Pinpoint the cell where the given text exists, returning its (x, y) midpoint coordinate. 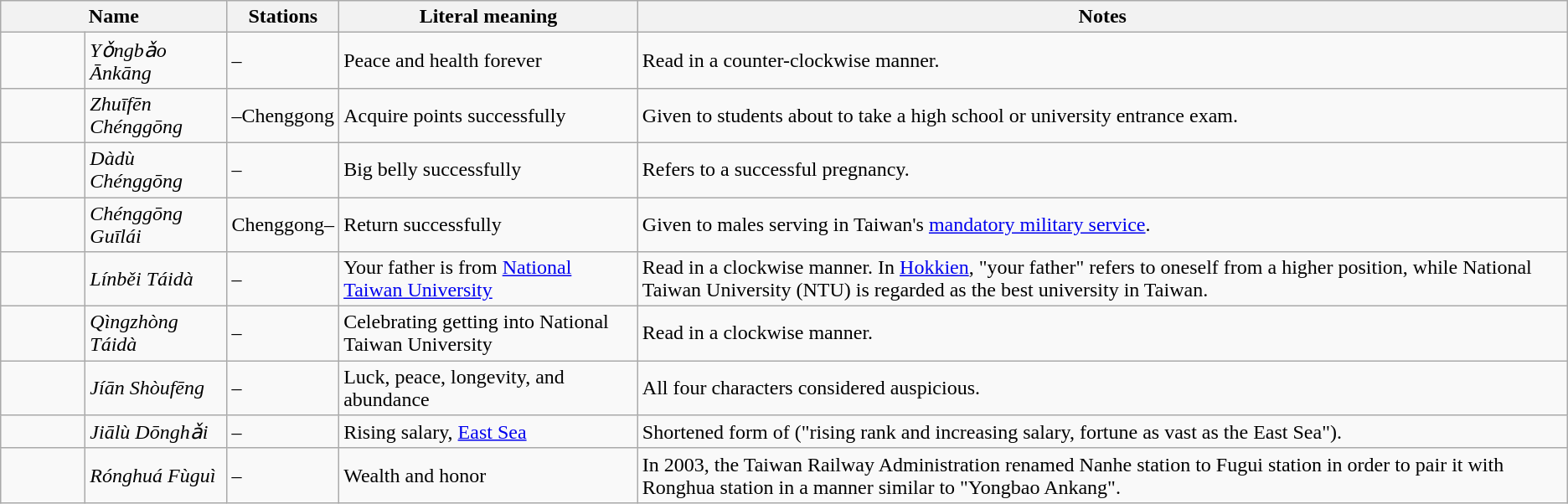
Rising salary, East Sea (489, 432)
Read in a counter-clockwise manner. (1102, 60)
Name (114, 17)
Stations (283, 17)
Chenggong– (283, 224)
All four characters considered auspicious. (1102, 388)
–Chenggong (283, 116)
Chénggōng Guīlái (156, 224)
Línběi Táidà (156, 280)
Zhuīfēn Chénggōng (156, 116)
Dàdù Chénggōng (156, 169)
Your father is from National Taiwan University (489, 280)
Big belly successfully (489, 169)
Acquire points successfully (489, 116)
Given to students about to take a high school or university entrance exam. (1102, 116)
Read in a clockwise manner. (1102, 333)
Yǒngbǎo Ānkāng (156, 60)
Celebrating getting into National Taiwan University (489, 333)
Jiālù Dōnghǎi (156, 432)
Jíān Shòufēng (156, 388)
Literal meaning (489, 17)
Rónghuá Fùguì (156, 476)
Notes (1102, 17)
Luck, peace, longevity, and abundance (489, 388)
Shortened form of ("rising rank and increasing salary, fortune as vast as the East Sea"). (1102, 432)
Qìngzhòng Táidà (156, 333)
Peace and health forever (489, 60)
Wealth and honor (489, 476)
Given to males serving in Taiwan's mandatory military service. (1102, 224)
Refers to a successful pregnancy. (1102, 169)
Return successfully (489, 224)
